Return [X, Y] of the center of cell containing provided text 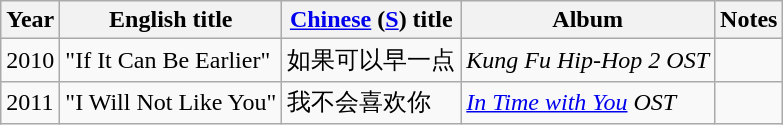
"I Will Not Like You" [171, 102]
如果可以早一点 [372, 60]
English title [171, 20]
Year [30, 20]
Album [588, 20]
"If It Can Be Earlier" [171, 60]
2010 [30, 60]
2011 [30, 102]
Kung Fu Hip-Hop 2 OST [588, 60]
In Time with You OST [588, 102]
Chinese (S) title [372, 20]
我不会喜欢你 [372, 102]
Notes [749, 20]
